Pinpoint the cell where the given text exists, returning its (x, y) midpoint coordinate. 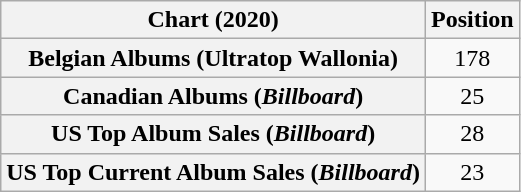
Chart (2020) (214, 20)
25 (472, 96)
US Top Album Sales (Billboard) (214, 134)
178 (472, 58)
28 (472, 134)
23 (472, 172)
Belgian Albums (Ultratop Wallonia) (214, 58)
Position (472, 20)
US Top Current Album Sales (Billboard) (214, 172)
Canadian Albums (Billboard) (214, 96)
